Determine the (x, y) coordinate at the center of the cell enclosing the given text.  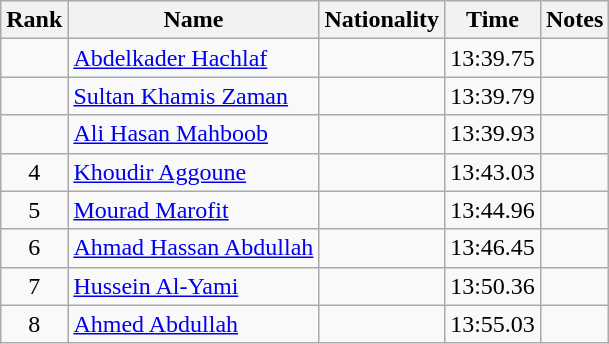
Rank (34, 20)
Name (194, 20)
Khoudir Aggoune (194, 172)
13:39.79 (493, 96)
13:50.36 (493, 286)
5 (34, 210)
13:55.03 (493, 324)
Ali Hasan Mahboob (194, 134)
13:39.75 (493, 58)
Abdelkader Hachlaf (194, 58)
Sultan Khamis Zaman (194, 96)
4 (34, 172)
13:39.93 (493, 134)
Time (493, 20)
Notes (574, 20)
Mourad Marofit (194, 210)
13:43.03 (493, 172)
8 (34, 324)
Ahmad Hassan Abdullah (194, 248)
13:46.45 (493, 248)
Ahmed Abdullah (194, 324)
6 (34, 248)
Hussein Al-Yami (194, 286)
13:44.96 (493, 210)
7 (34, 286)
Nationality (382, 20)
